Capture the cell that displays the provided text and extract its [X, Y] central coordinate. 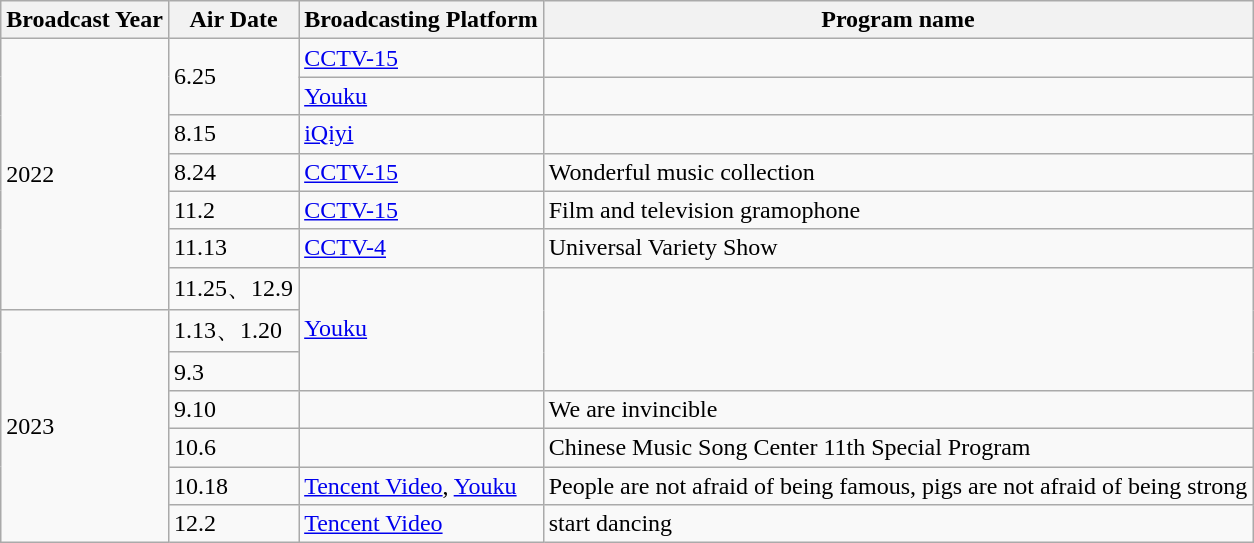
Tencent Video, Youku [422, 485]
11.2 [233, 210]
11.25、12.9 [233, 288]
11.13 [233, 248]
start dancing [898, 524]
Program name [898, 20]
6.25 [233, 77]
Universal Variety Show [898, 248]
10.18 [233, 485]
8.24 [233, 172]
9.3 [233, 371]
iQiyi [422, 134]
Broadcasting Platform [422, 20]
Air Date [233, 20]
2023 [85, 426]
12.2 [233, 524]
Film and television gramophone [898, 210]
8.15 [233, 134]
2022 [85, 174]
Tencent Video [422, 524]
1.13、1.20 [233, 332]
10.6 [233, 447]
Chinese Music Song Center 11th Special Program [898, 447]
Broadcast Year [85, 20]
Wonderful music collection [898, 172]
We are invincible [898, 409]
People are not afraid of being famous, pigs are not afraid of being strong [898, 485]
CCTV-4 [422, 248]
9.10 [233, 409]
